Return the [x, y] coordinate for the center point of the cell that contains the specified text.  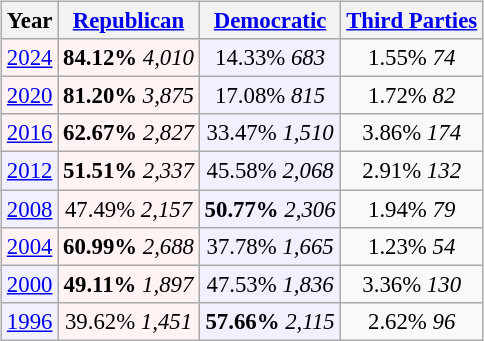
Year [30, 21]
47.53% 1,836 [270, 284]
1996 [30, 321]
62.67% 2,827 [129, 133]
Third Parties [412, 21]
1.94% 79 [412, 209]
2020 [30, 96]
17.08% 815 [270, 96]
50.77% 2,306 [270, 209]
2024 [30, 58]
33.47% 1,510 [270, 133]
45.58% 2,068 [270, 171]
1.72% 82 [412, 96]
39.62% 1,451 [129, 321]
49.11% 1,897 [129, 284]
3.36% 130 [412, 284]
60.99% 2,688 [129, 246]
2016 [30, 133]
2.91% 132 [412, 171]
47.49% 2,157 [129, 209]
2000 [30, 284]
1.55% 74 [412, 58]
84.12% 4,010 [129, 58]
3.86% 174 [412, 133]
57.66% 2,115 [270, 321]
Democratic [270, 21]
Republican [129, 21]
14.33% 683 [270, 58]
1.23% 54 [412, 246]
2.62% 96 [412, 321]
2004 [30, 246]
81.20% 3,875 [129, 96]
51.51% 2,337 [129, 171]
37.78% 1,665 [270, 246]
2012 [30, 171]
2008 [30, 209]
